Identify which cell holds the provided text, then report its [x, y] central coordinate. 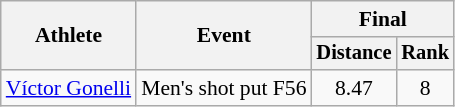
Men's shot put F56 [224, 88]
Event [224, 36]
Athlete [68, 36]
8 [425, 88]
Final [383, 19]
8.47 [354, 88]
Distance [354, 54]
Rank [425, 54]
Víctor Gonelli [68, 88]
